Find where the given text appears and provide that cell's center as [X, Y] coordinate. 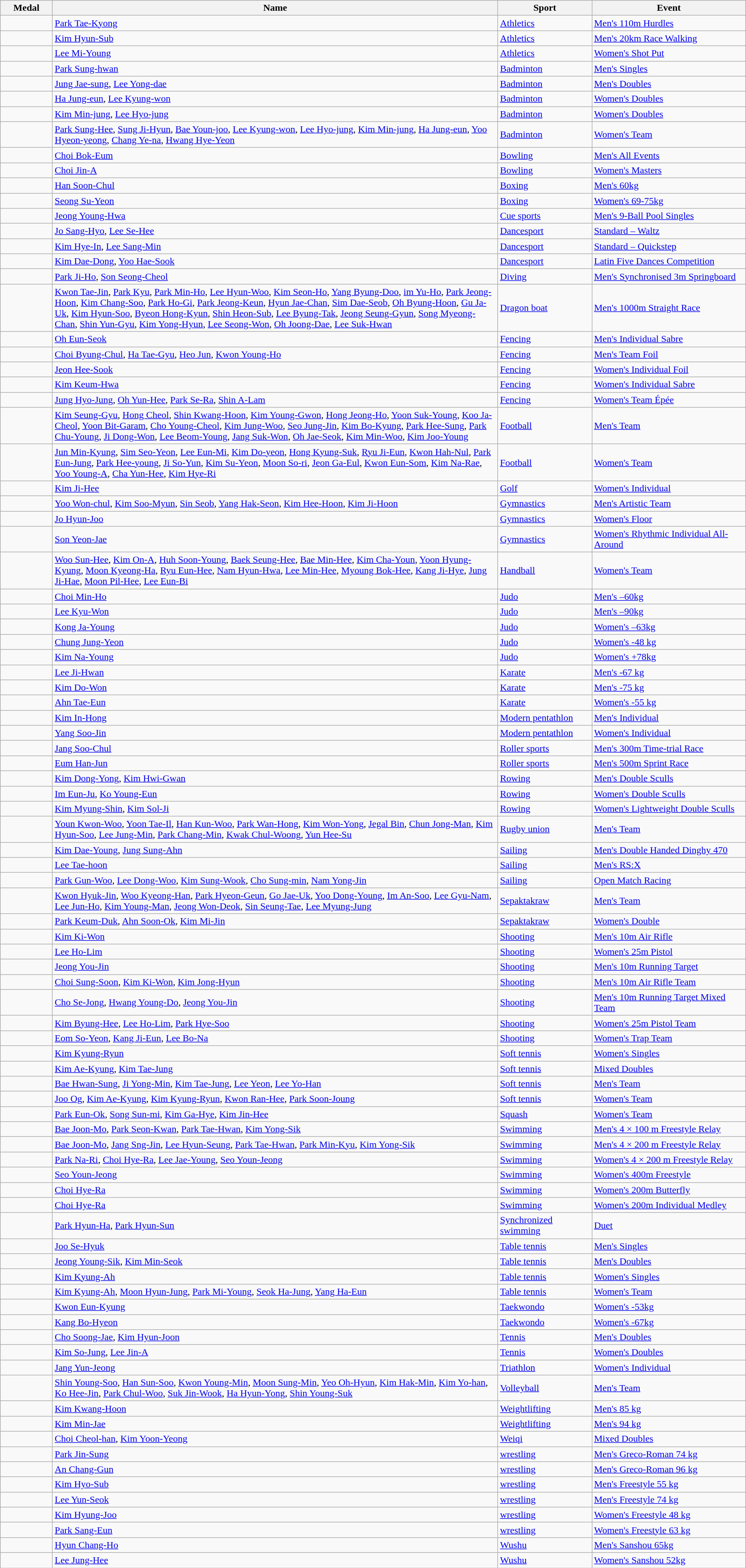
Kim Hyo-Sub [275, 1484]
Men's 1000m Straight Race [669, 308]
Men's RS:X [669, 865]
Open Match Racing [669, 880]
Women's Rhythmic Individual All-Around [669, 540]
Park Na-Ri, Choi Hye-Ra, Lee Jae-Young, Seo Youn-Jeong [275, 1160]
Yang Soo-Jin [275, 733]
Women's Double [669, 921]
Kim Dong-Yong, Kim Hwi-Gwan [275, 778]
Kim Kyung-Ah, Moon Hyun-Jung, Park Mi-Young, Seok Ha-Jung, Yang Ha-Eun [275, 1291]
Park Ji-Ho, Son Seong-Cheol [275, 277]
Bae Hwan-Sung, Ji Yong-Min, Kim Tae-Jung, Lee Yeon, Lee Yo-Han [275, 1084]
Eom So-Yeon, Kang Ji-Eun, Lee Bo-Na [275, 1038]
Men's 10m Running Target [669, 967]
Men's 85 kg [669, 1409]
Men's Artistic Team [669, 503]
Women's 200m Individual Medley [669, 1205]
Jeong You-Jin [275, 967]
Cho Se-Jong, Hwang Young-Do, Jeong You-Jin [275, 1003]
Squash [545, 1114]
Jo Hyun-Joo [275, 518]
Lee Kyu-Won [275, 612]
Sport [545, 8]
Jeon Hee-Sook [275, 369]
Lee Jung-Hee [275, 1560]
Women's Masters [669, 170]
Kim Kyung-Ryun [275, 1053]
Seong Su-Yeon [275, 200]
Im Eun-Ju, Ko Young-Eun [275, 793]
Synchronized swimming [545, 1226]
Eum Han-Jun [275, 763]
Kim Hyung-Joo [275, 1515]
Kim Hye-In, Lee Sang-Min [275, 246]
Women's Team Épée [669, 400]
Kim Kwang-Hoon [275, 1409]
Men's 60kg [669, 185]
Women's –63kg [669, 627]
Joo Se-Hyuk [275, 1246]
Choi Jin-A [275, 170]
Jung Jae-sung, Lee Yong-dae [275, 84]
Men's 110m Hurdles [669, 23]
Medal [26, 8]
Volleyball [545, 1388]
Men's 94 kg [669, 1424]
Women's 4 × 200 m Freestyle Relay [669, 1160]
Men's Freestyle 74 kg [669, 1499]
Men's 10m Running Target Mixed Team [669, 1003]
Choi Bok-Eum [275, 155]
Kim Dae-Young, Jung Sung-Ahn [275, 850]
Women's -67kg [669, 1322]
Jung Hyo-Jung, Oh Yun-Hee, Park Se-Ra, Shin A-Lam [275, 400]
Kim Keum-Hwa [275, 385]
Jeong Young-Sik, Kim Min-Seok [275, 1261]
Men's Freestyle 55 kg [669, 1484]
Lee Mi-Young [275, 53]
Women's Individual Sabre [669, 385]
Kim Do-Won [275, 687]
Kim Byung-Hee, Lee Ho-Lim, Park Hye-Soo [275, 1023]
Park Eun-Ok, Song Sun-mi, Kim Ga-Hye, Kim Jin-Hee [275, 1114]
Handball [545, 571]
Seo Youn-Jeong [275, 1175]
Choi Cheol-han, Kim Yoon-Yeong [275, 1439]
Women's Shot Put [669, 53]
Women's -55 kg [669, 703]
Men's All Events [669, 155]
Women's Freestyle 48 kg [669, 1515]
Standard – Quickstep [669, 246]
Bae Joon-Mo, Park Seon-Kwan, Park Tae-Hwan, Kim Yong-Sik [275, 1129]
Kim Kyung-Ah [275, 1276]
Men's Greco-Roman 96 kg [669, 1469]
Park Sang-Eun [275, 1530]
Hyun Chang-Ho [275, 1545]
Cue sports [545, 216]
Men's Greco-Roman 74 kg [669, 1454]
Women's 200m Butterfly [669, 1190]
Duet [669, 1226]
Kim Ji-Hee [275, 488]
Kim Myung-Shin, Kim Sol-Ji [275, 809]
Women's 400m Freestyle [669, 1175]
Jang Soo-Chul [275, 748]
Lee Ho-Lim [275, 952]
Lee Tae-hoon [275, 865]
Triathlon [545, 1368]
Women's 25m Pistol [669, 952]
Jo Sang-Hyo, Lee Se-Hee [275, 231]
Men's Team Foil [669, 354]
Lee Yun-Seok [275, 1499]
Diving [545, 277]
Kang Bo-Hyeon [275, 1322]
Men's Sanshou 65kg [669, 1545]
Ha Jung-eun, Lee Kyung-won [275, 99]
Choi Byung-Chul, Ha Tae-Gyu, Heo Jun, Kwon Young-Ho [275, 354]
Kim Min-jung, Lee Hyo-jung [275, 114]
Women's Freestyle 63 kg [669, 1530]
Men's Double Sculls [669, 778]
Son Yeon-Jae [275, 540]
Kim So-Jung, Lee Jin-A [275, 1352]
Dragon boat [545, 308]
Men's 4 × 100 m Freestyle Relay [669, 1129]
Men's 9-Ball Pool Singles [669, 216]
Park Sung-Hee, Sung Ji-Hyun, Bae Youn-joo, Lee Kyung-won, Lee Hyo-jung, Kim Min-jung, Ha Jung-eun, Yoo Hyeon-yeong, Chang Ye-na, Hwang Hye-Yeon [275, 135]
Women's +78kg [669, 657]
Kim Na-Young [275, 657]
Chung Jung-Yeon [275, 642]
Kim Ki-Won [275, 936]
Men's Individual Sabre [669, 339]
Yoo Won-chul, Kim Soo-Myun, Sin Seob, Yang Hak-Seon, Kim Hee-Hoon, Kim Ji-Hoon [275, 503]
Kim In-Hong [275, 718]
Women's 25m Pistol Team [669, 1023]
Men's 300m Time-trial Race [669, 748]
Men's –90kg [669, 612]
Women's -48 kg [669, 642]
Joo Og, Kim Ae-Kyung, Kim Kyung-Ryun, Kwon Ran-Hee, Park Soon-Joung [275, 1099]
Kwon Eun-Kyung [275, 1307]
Men's Double Handed Dinghy 470 [669, 850]
Park Gun-Woo, Lee Dong-Woo, Kim Sung-Wook, Cho Sung-min, Nam Yong-Jin [275, 880]
Event [669, 8]
Men's 10m Air Rifle Team [669, 982]
Oh Eun-Seok [275, 339]
An Chang-Gun [275, 1469]
Choi Sung-Soon, Kim Ki-Won, Kim Jong-Hyun [275, 982]
Latin Five Dances Competition [669, 261]
Jeong Young-Hwa [275, 216]
Men's -75 kg [669, 687]
Men's -67 kg [669, 672]
Men's –60kg [669, 597]
Women's -53kg [669, 1307]
Women's Individual Foil [669, 369]
Weiqi [545, 1439]
Park Keum-Duk, Ahn Soon-Ok, Kim Mi-Jin [275, 921]
Men's 10m Air Rifle [669, 936]
Kim Ae-Kyung, Kim Tae-Jung [275, 1068]
Kong Ja-Young [275, 627]
Men's Synchronised 3m Springboard [669, 277]
Men's 20km Race Walking [669, 38]
Rugby union [545, 830]
Cho Soong-Jae, Kim Hyun-Joon [275, 1337]
Park Hyun-Ha, Park Hyun-Sun [275, 1226]
Women's Sanshou 52kg [669, 1560]
Golf [545, 488]
Kim Dae-Dong, Yoo Hae-Sook [275, 261]
Bae Joon-Mo, Jang Sng-Jin, Lee Hyun-Seung, Park Tae-Hwan, Park Min-Kyu, Kim Yong-Sik [275, 1144]
Women's Floor [669, 518]
Men's 500m Sprint Race [669, 763]
Park Tae-Kyong [275, 23]
Women's Double Sculls [669, 793]
Park Jin-Sung [275, 1454]
Men's Individual [669, 718]
Kim Min-Jae [275, 1424]
Jang Yun-Jeong [275, 1368]
Kim Hyun-Sub [275, 38]
Women's Lightweight Double Sculls [669, 809]
Standard – Waltz [669, 231]
Han Soon-Chul [275, 185]
Choi Min-Ho [275, 597]
Lee Ji-Hwan [275, 672]
Women's Trap Team [669, 1038]
Ahn Tae-Eun [275, 703]
Park Sung-hwan [275, 69]
Men's 4 × 200 m Freestyle Relay [669, 1144]
Women's 69-75kg [669, 200]
Name [275, 8]
